Pinpoint the cell where the given text exists, returning its (x, y) midpoint coordinate. 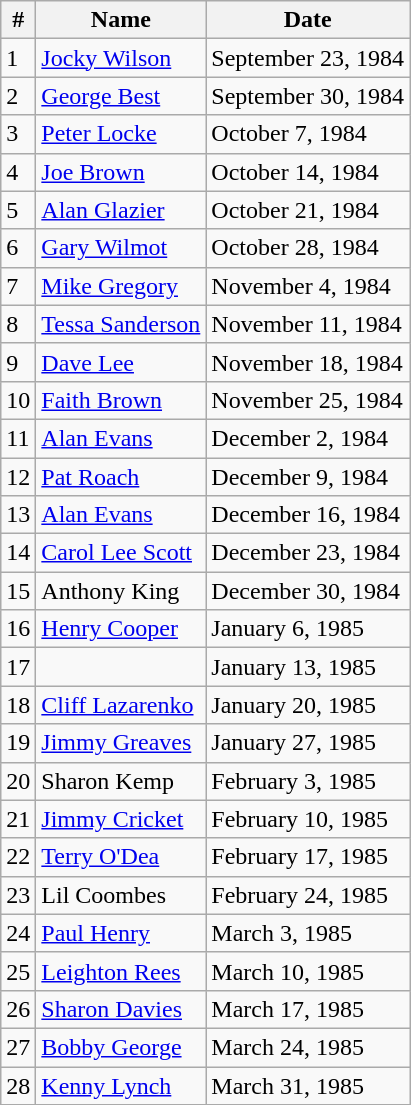
26 (18, 1009)
24 (18, 933)
Jocky Wilson (121, 58)
15 (18, 591)
January 20, 1985 (308, 705)
February 3, 1985 (308, 781)
# (18, 20)
28 (18, 1085)
13 (18, 515)
Tessa Sanderson (121, 324)
January 13, 1985 (308, 667)
10 (18, 400)
7 (18, 286)
Joe Brown (121, 172)
3 (18, 134)
December 16, 1984 (308, 515)
16 (18, 629)
6 (18, 248)
Henry Cooper (121, 629)
Leighton Rees (121, 971)
October 21, 1984 (308, 210)
12 (18, 477)
18 (18, 705)
9 (18, 362)
Lil Coombes (121, 895)
Sharon Kemp (121, 781)
October 14, 1984 (308, 172)
25 (18, 971)
March 3, 1985 (308, 933)
Name (121, 20)
Pat Roach (121, 477)
Faith Brown (121, 400)
Alan Glazier (121, 210)
November 11, 1984 (308, 324)
September 30, 1984 (308, 96)
4 (18, 172)
February 10, 1985 (308, 819)
2 (18, 96)
February 24, 1985 (308, 895)
21 (18, 819)
Jimmy Cricket (121, 819)
Sharon Davies (121, 1009)
October 7, 1984 (308, 134)
December 9, 1984 (308, 477)
Date (308, 20)
November 18, 1984 (308, 362)
5 (18, 210)
23 (18, 895)
March 31, 1985 (308, 1085)
14 (18, 553)
17 (18, 667)
Cliff Lazarenko (121, 705)
March 10, 1985 (308, 971)
Paul Henry (121, 933)
Bobby George (121, 1047)
20 (18, 781)
11 (18, 438)
March 17, 1985 (308, 1009)
22 (18, 857)
Peter Locke (121, 134)
October 28, 1984 (308, 248)
January 6, 1985 (308, 629)
27 (18, 1047)
January 27, 1985 (308, 743)
Jimmy Greaves (121, 743)
Anthony King (121, 591)
November 4, 1984 (308, 286)
December 2, 1984 (308, 438)
Dave Lee (121, 362)
Kenny Lynch (121, 1085)
March 24, 1985 (308, 1047)
September 23, 1984 (308, 58)
Gary Wilmot (121, 248)
February 17, 1985 (308, 857)
Terry O'Dea (121, 857)
December 30, 1984 (308, 591)
8 (18, 324)
November 25, 1984 (308, 400)
19 (18, 743)
1 (18, 58)
Mike Gregory (121, 286)
December 23, 1984 (308, 553)
Carol Lee Scott (121, 553)
George Best (121, 96)
